Output the [X, Y] coordinate of the center of the cell containing the given text.  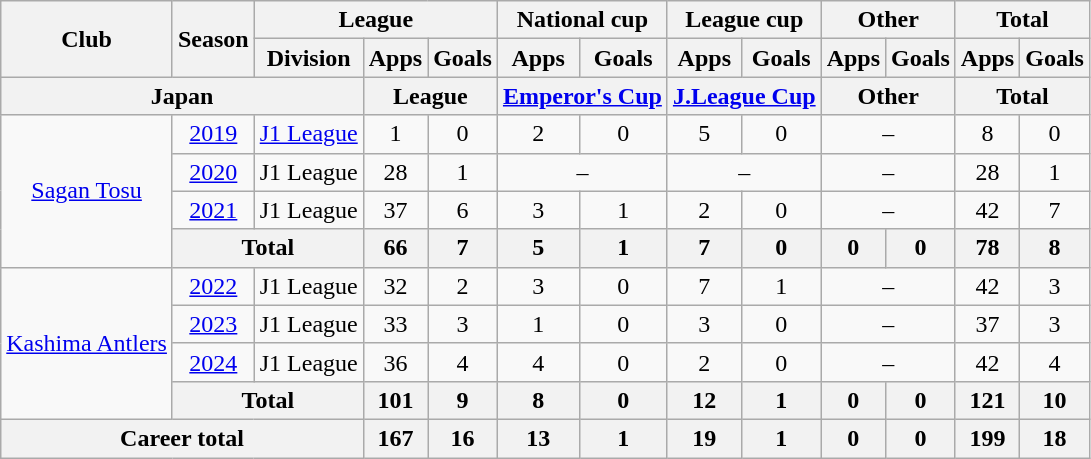
66 [395, 248]
2019 [213, 134]
J.League Cup [744, 96]
33 [395, 324]
Season [213, 39]
2022 [213, 286]
6 [463, 210]
Club [87, 39]
78 [987, 248]
Kashima Antlers [87, 343]
Japan [182, 96]
36 [395, 362]
10 [1055, 400]
13 [538, 438]
Career total [182, 438]
2021 [213, 210]
League cup [744, 20]
2023 [213, 324]
9 [463, 400]
199 [987, 438]
2024 [213, 362]
2020 [213, 172]
Emperor's Cup [582, 96]
Division [308, 58]
18 [1055, 438]
Sagan Tosu [87, 191]
32 [395, 286]
121 [987, 400]
101 [395, 400]
167 [395, 438]
16 [463, 438]
19 [704, 438]
National cup [582, 20]
12 [704, 400]
